Provide the (x, y) coordinate of the cell's center where the given text is located.  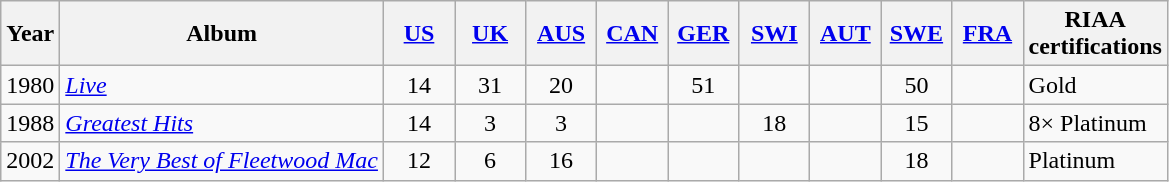
8× Platinum (1095, 123)
2002 (30, 161)
CAN (632, 34)
The Very Best of Fleetwood Mac (222, 161)
50 (916, 85)
UK (490, 34)
20 (562, 85)
SWI (774, 34)
6 (490, 161)
AUS (562, 34)
Gold (1095, 85)
US (418, 34)
Year (30, 34)
31 (490, 85)
51 (704, 85)
AUT (846, 34)
Platinum (1095, 161)
1988 (30, 123)
1980 (30, 85)
12 (418, 161)
15 (916, 123)
FRA (988, 34)
GER (704, 34)
16 (562, 161)
SWE (916, 34)
Greatest Hits (222, 123)
Album (222, 34)
Live (222, 85)
RIAA certifications (1095, 34)
